From the cell containing the given text, extract its center point as [X, Y] coordinate. 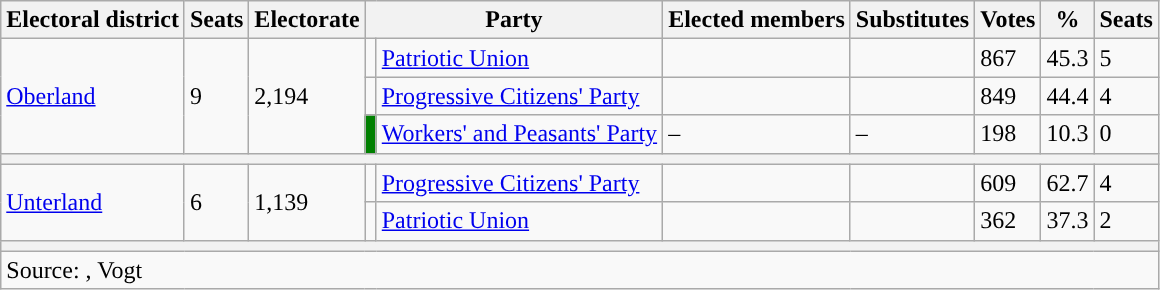
% [1068, 20]
Unterland [93, 202]
9 [216, 96]
867 [1008, 58]
Electoral district [93, 20]
609 [1008, 183]
Elected members [757, 20]
6 [216, 202]
Oberland [93, 96]
Source: , Vogt [580, 270]
10.3 [1068, 134]
44.4 [1068, 96]
849 [1008, 96]
5 [1126, 58]
62.7 [1068, 183]
362 [1008, 221]
Workers' and Peasants' Party [519, 134]
2 [1126, 221]
Substitutes [912, 20]
Votes [1008, 20]
0 [1126, 134]
Electorate [307, 20]
37.3 [1068, 221]
45.3 [1068, 58]
Party [514, 20]
1,139 [307, 202]
198 [1008, 134]
2,194 [307, 96]
